Extract the (X, Y) coordinate from the center of the cell holding the provided text.  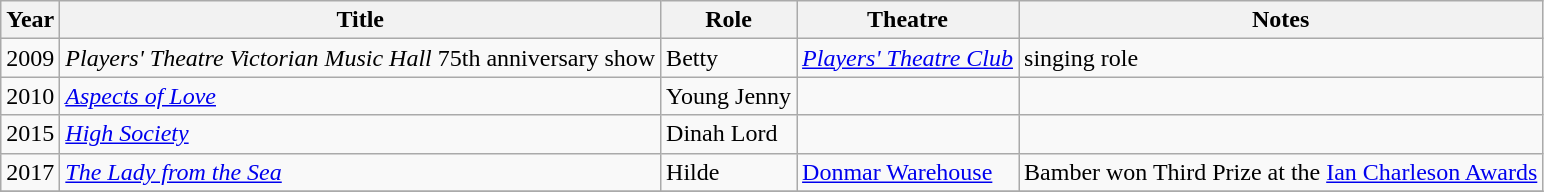
High Society (360, 134)
Betty (729, 58)
Donmar Warehouse (908, 172)
Year (30, 20)
2009 (30, 58)
Theatre (908, 20)
Aspects of Love (360, 96)
Players' Theatre Club (908, 58)
Notes (1281, 20)
Title (360, 20)
Young Jenny (729, 96)
Bamber won Third Prize at the Ian Charleson Awards (1281, 172)
2017 (30, 172)
2015 (30, 134)
The Lady from the Sea (360, 172)
Hilde (729, 172)
Role (729, 20)
2010 (30, 96)
Dinah Lord (729, 134)
Players' Theatre Victorian Music Hall 75th anniversary show (360, 58)
singing role (1281, 58)
